Search for the cell housing the specified text and yield its [x, y] center coordinate. 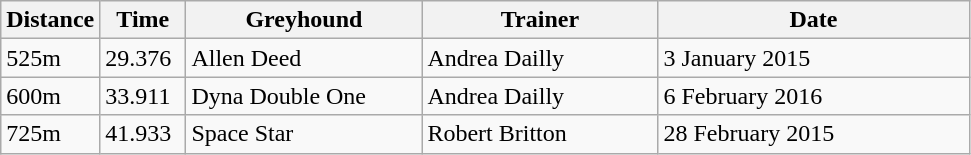
6 February 2016 [814, 96]
600m [50, 96]
Date [814, 20]
Time [143, 20]
Trainer [540, 20]
3 January 2015 [814, 58]
Robert Britton [540, 134]
Greyhound [304, 20]
33.911 [143, 96]
28 February 2015 [814, 134]
Space Star [304, 134]
Allen Deed [304, 58]
525m [50, 58]
Dyna Double One [304, 96]
41.933 [143, 134]
Distance [50, 20]
725m [50, 134]
29.376 [143, 58]
